Search for the cell housing the specified text and yield its (X, Y) center coordinate. 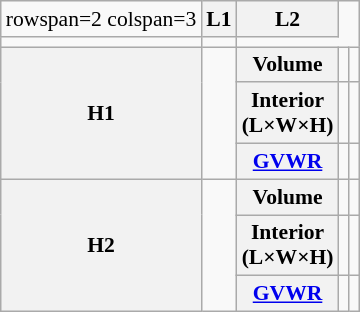
L1 (218, 19)
H2 (102, 245)
H1 (102, 113)
rowspan=2 colspan=3 (102, 19)
L2 (288, 19)
